Return the [x, y] coordinate for the center point of the cell that contains the specified text.  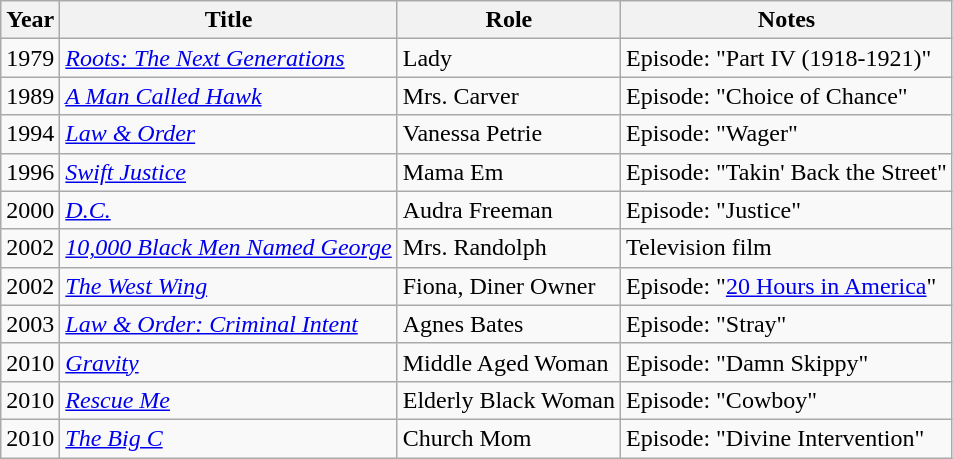
Episode: "Wager" [787, 134]
Notes [787, 20]
Vanessa Petrie [508, 134]
D.C. [228, 210]
Episode: "Divine Intervention" [787, 438]
Episode: "Takin' Back the Street" [787, 172]
1979 [30, 58]
Mama Em [508, 172]
Law & Order [228, 134]
Gravity [228, 362]
A Man Called Hawk [228, 96]
Role [508, 20]
Title [228, 20]
Mrs. Randolph [508, 248]
1996 [30, 172]
1989 [30, 96]
Rescue Me [228, 400]
Fiona, Diner Owner [508, 286]
Episode: "Part IV (1918-1921)" [787, 58]
Mrs. Carver [508, 96]
Television film [787, 248]
1994 [30, 134]
2000 [30, 210]
10,000 Black Men Named George [228, 248]
Swift Justice [228, 172]
The West Wing [228, 286]
2003 [30, 324]
Church Mom [508, 438]
Episode: "Choice of Chance" [787, 96]
Episode: "20 Hours in America" [787, 286]
Elderly Black Woman [508, 400]
Episode: "Damn Skippy" [787, 362]
Year [30, 20]
Lady [508, 58]
Middle Aged Woman [508, 362]
Episode: "Justice" [787, 210]
Agnes Bates [508, 324]
Episode: "Cowboy" [787, 400]
Law & Order: Criminal Intent [228, 324]
Audra Freeman [508, 210]
Roots: The Next Generations [228, 58]
The Big C [228, 438]
Episode: "Stray" [787, 324]
